Provide the (x, y) coordinate of the cell's center where the given text is located.  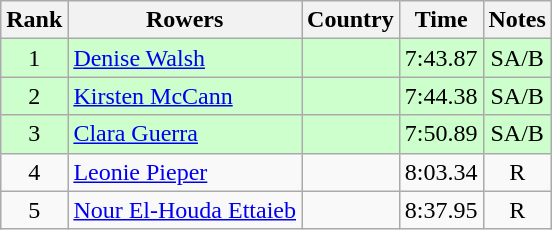
8:03.34 (441, 172)
5 (34, 210)
7:50.89 (441, 134)
7:43.87 (441, 58)
Time (441, 20)
Kirsten McCann (185, 96)
1 (34, 58)
Nour El-Houda Ettaieb (185, 210)
7:44.38 (441, 96)
4 (34, 172)
3 (34, 134)
Leonie Pieper (185, 172)
Clara Guerra (185, 134)
Rowers (185, 20)
Denise Walsh (185, 58)
Country (351, 20)
8:37.95 (441, 210)
Rank (34, 20)
Notes (517, 20)
2 (34, 96)
